From the cell containing the given text, extract its center point as (x, y) coordinate. 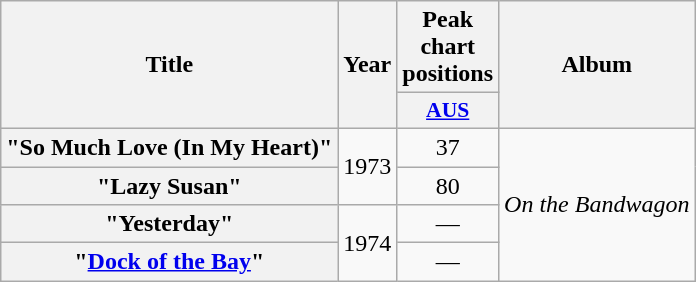
"Dock of the Bay" (170, 262)
Peak chart positions (448, 47)
AUS (448, 111)
Year (368, 65)
1974 (368, 243)
Title (170, 65)
37 (448, 147)
"Yesterday" (170, 224)
1973 (368, 166)
80 (448, 185)
On the Bandwagon (597, 204)
"Lazy Susan" (170, 185)
"So Much Love (In My Heart)" (170, 147)
Album (597, 65)
